Identify which cell holds the provided text, then report its [X, Y] central coordinate. 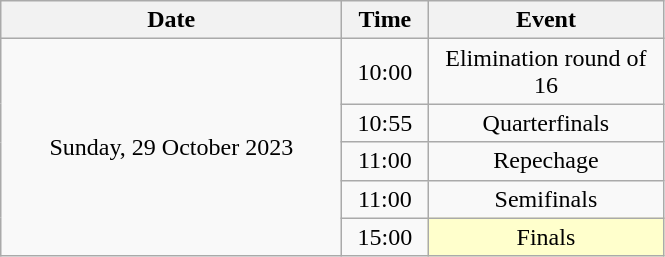
Event [546, 20]
Sunday, 29 October 2023 [172, 148]
Date [172, 20]
Finals [546, 237]
Semifinals [546, 199]
10:55 [385, 123]
10:00 [385, 72]
15:00 [385, 237]
Elimination round of 16 [546, 72]
Quarterfinals [546, 123]
Time [385, 20]
Repechage [546, 161]
